Locate the cell with the specified text and output its (x, y) center coordinate. 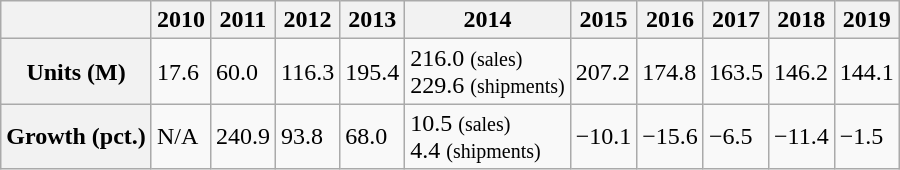
2019 (866, 20)
60.0 (242, 72)
93.8 (307, 136)
2017 (736, 20)
N/A (180, 136)
144.1 (866, 72)
195.4 (372, 72)
−11.4 (801, 136)
116.3 (307, 72)
−6.5 (736, 136)
2015 (604, 20)
174.8 (670, 72)
2014 (488, 20)
2010 (180, 20)
146.2 (801, 72)
163.5 (736, 72)
−10.1 (604, 136)
Units (M) (76, 72)
207.2 (604, 72)
68.0 (372, 136)
Growth (pct.) (76, 136)
2018 (801, 20)
2011 (242, 20)
2016 (670, 20)
216.0 (sales)229.6 (shipments) (488, 72)
10.5 (sales)4.4 (shipments) (488, 136)
−15.6 (670, 136)
240.9 (242, 136)
2013 (372, 20)
2012 (307, 20)
−1.5 (866, 136)
17.6 (180, 72)
